Return the (x, y) coordinate for the center point of the cell that contains the specified text.  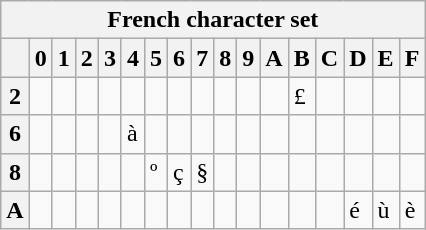
º (156, 172)
C (329, 58)
é (358, 210)
3 (110, 58)
4 (132, 58)
§ (202, 172)
0 (40, 58)
ç (180, 172)
9 (248, 58)
F (412, 58)
5 (156, 58)
French character set (213, 20)
à (132, 134)
ù (386, 210)
E (386, 58)
è (412, 210)
1 (64, 58)
£ (302, 96)
7 (202, 58)
B (302, 58)
D (358, 58)
